Return [x, y] of the center of cell containing provided text 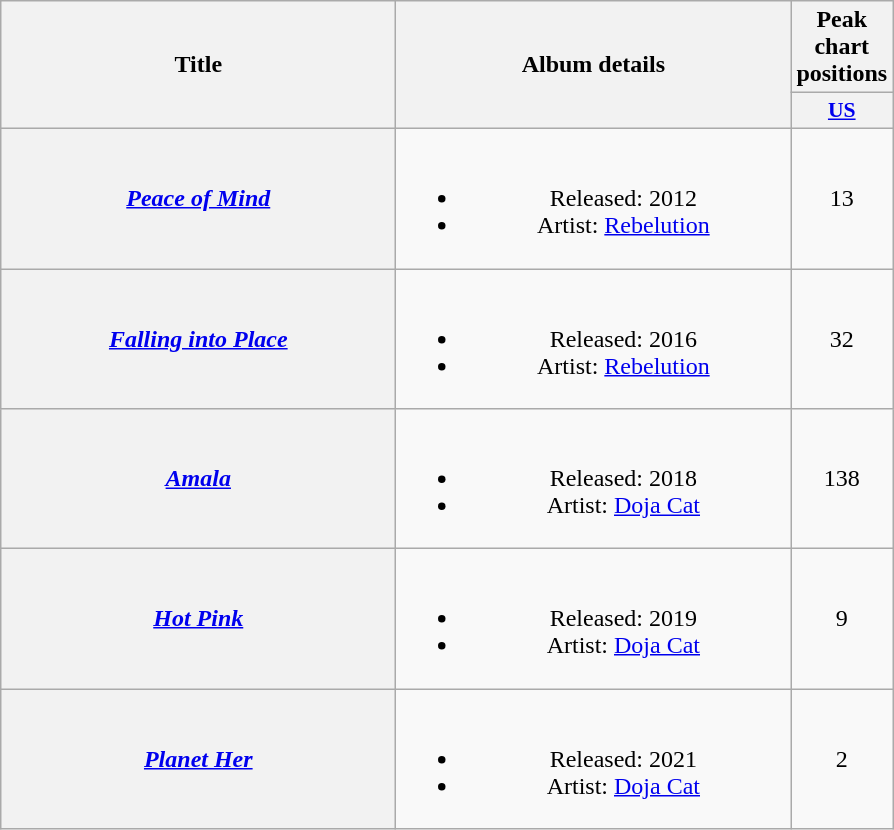
Released: 2018Artist: Doja Cat [594, 479]
Album details [594, 65]
2 [842, 759]
32 [842, 338]
Amala [198, 479]
Falling into Place [198, 338]
Planet Her [198, 759]
13 [842, 198]
Released: 2019Artist: Doja Cat [594, 619]
9 [842, 619]
Peace of Mind [198, 198]
138 [842, 479]
US [842, 111]
Released: 2021Artist: Doja Cat [594, 759]
Released: 2012Artist: Rebelution [594, 198]
Peak chart positions [842, 47]
Released: 2016Artist: Rebelution [594, 338]
Title [198, 65]
Hot Pink [198, 619]
